Pinpoint the cell where the given text exists, returning its [X, Y] midpoint coordinate. 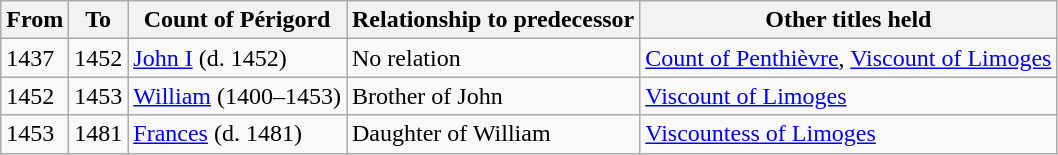
Frances (d. 1481) [238, 134]
1481 [98, 134]
Brother of John [492, 96]
1437 [35, 58]
To [98, 20]
Viscountess of Limoges [848, 134]
Other titles held [848, 20]
John I (d. 1452) [238, 58]
Viscount of Limoges [848, 96]
Count of Penthièvre, Viscount of Limoges [848, 58]
Count of Périgord [238, 20]
No relation [492, 58]
Daughter of William [492, 134]
Relationship to predecessor [492, 20]
From [35, 20]
William (1400–1453) [238, 96]
